Output the [x, y] coordinate of the center of the cell containing the given text.  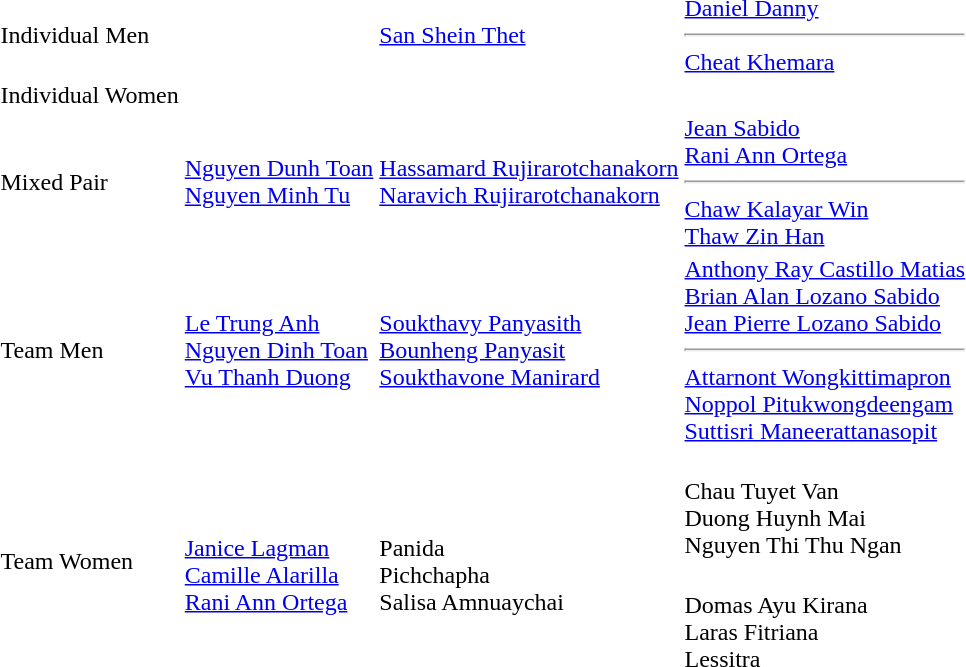
Nguyen Dunh Toan Nguyen Minh Tu [279, 182]
Soukthavy Panyasith Bounheng Panyasit Soukthavone Manirard [529, 350]
Le Trung Anh Nguyen Dinh Toan Vu Thanh Duong [279, 350]
Hassamard Rujirarotchanakorn Naravich Rujirarotchanakorn [529, 182]
